Capture the cell that displays the provided text and extract its [X, Y] central coordinate. 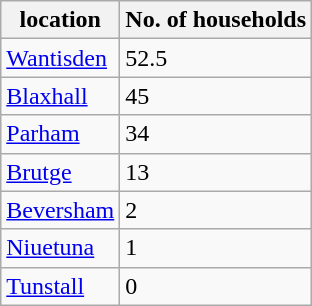
location [60, 20]
52.5 [216, 58]
Tunstall [60, 286]
1 [216, 248]
Parham [60, 134]
Brutge [60, 172]
45 [216, 96]
Niuetuna [60, 248]
0 [216, 286]
34 [216, 134]
2 [216, 210]
Blaxhall [60, 96]
No. of households [216, 20]
13 [216, 172]
Beversham [60, 210]
Wantisden [60, 58]
